Capture the cell that displays the provided text and extract its [X, Y] central coordinate. 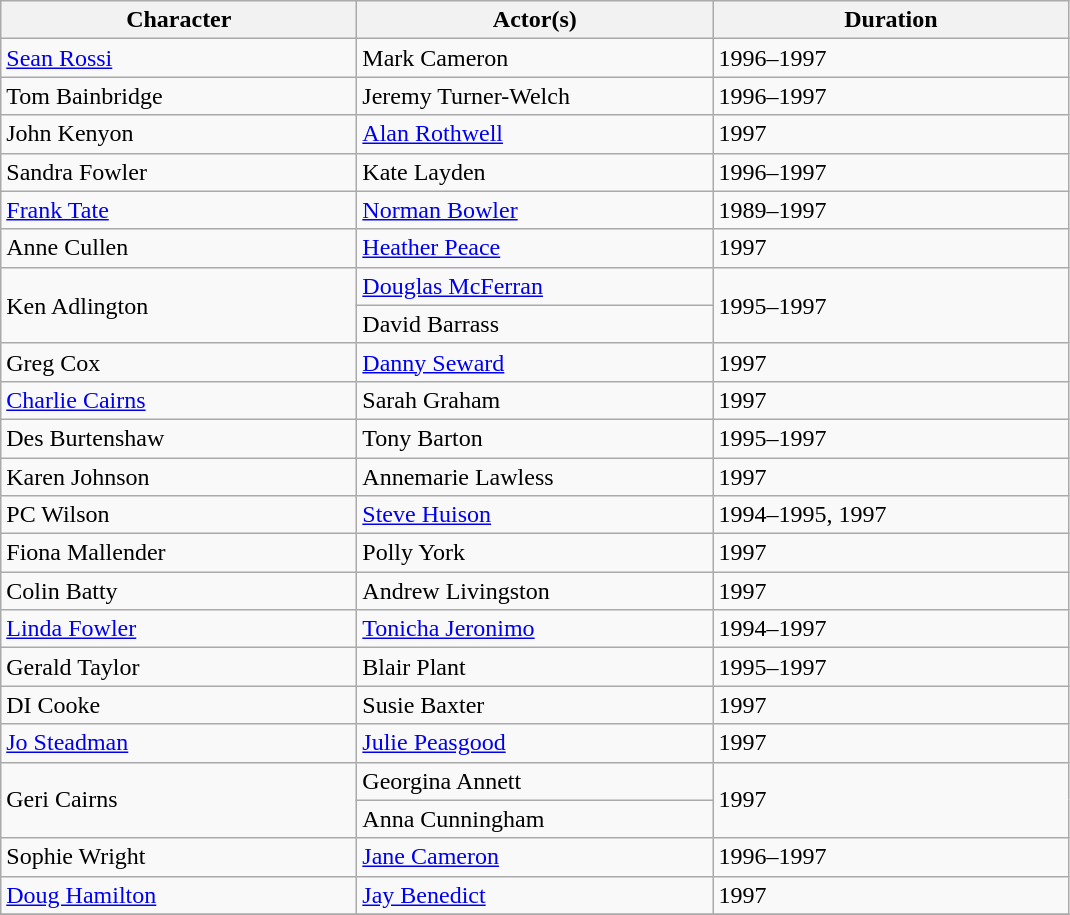
Greg Cox [179, 362]
Sarah Graham [535, 400]
Gerald Taylor [179, 667]
Tonicha Jeronimo [535, 629]
Sophie Wright [179, 857]
Linda Fowler [179, 629]
Jane Cameron [535, 857]
Heather Peace [535, 248]
Fiona Mallender [179, 553]
Julie Peasgood [535, 743]
Sandra Fowler [179, 172]
Douglas McFerran [535, 286]
Alan Rothwell [535, 134]
Blair Plant [535, 667]
Polly York [535, 553]
Mark Cameron [535, 58]
Des Burtenshaw [179, 438]
DI Cooke [179, 705]
Sean Rossi [179, 58]
Susie Baxter [535, 705]
Ken Adlington [179, 305]
PC Wilson [179, 515]
Anna Cunningham [535, 819]
Tom Bainbridge [179, 96]
Actor(s) [535, 20]
Andrew Livingston [535, 591]
Norman Bowler [535, 210]
Karen Johnson [179, 477]
1989–1997 [891, 210]
Jeremy Turner-Welch [535, 96]
Anne Cullen [179, 248]
Duration [891, 20]
David Barrass [535, 324]
Colin Batty [179, 591]
Danny Seward [535, 362]
1994–1995, 1997 [891, 515]
1994–1997 [891, 629]
Jay Benedict [535, 895]
Kate Layden [535, 172]
Geri Cairns [179, 800]
Doug Hamilton [179, 895]
Annemarie Lawless [535, 477]
Charlie Cairns [179, 400]
Character [179, 20]
John Kenyon [179, 134]
Tony Barton [535, 438]
Frank Tate [179, 210]
Jo Steadman [179, 743]
Georgina Annett [535, 781]
Steve Huison [535, 515]
